Determine the [X, Y] coordinate at the center of the cell enclosing the given text.  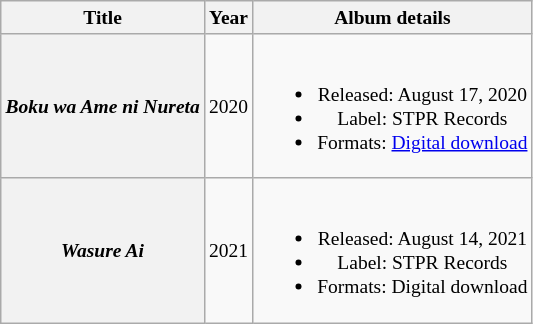
Released: August 14, 2021Label: STPR RecordsFormats: Digital download [392, 250]
Released: August 17, 2020Label: STPR RecordsFormats: Digital download [392, 106]
Year [228, 18]
Wasure Ai [103, 250]
Boku wa Ame ni Nureta [103, 106]
2021 [228, 250]
2020 [228, 106]
Album details [392, 18]
Title [103, 18]
